Search for the cell housing the specified text and yield its (x, y) center coordinate. 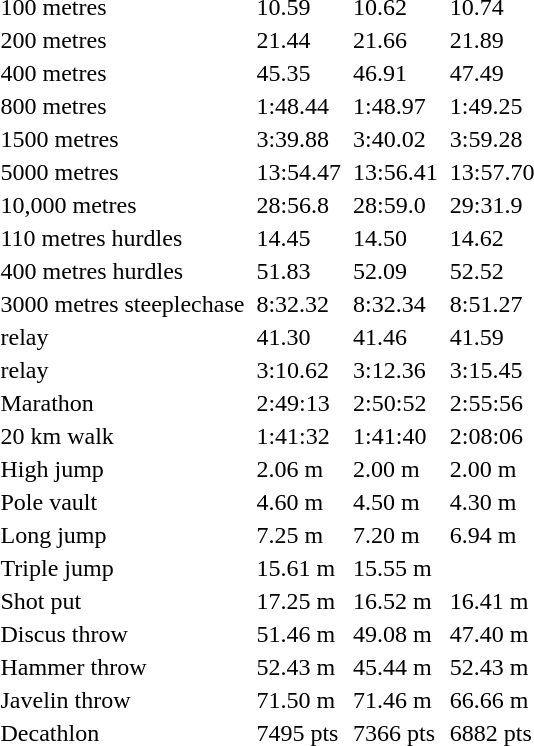
14.45 (299, 238)
7.20 m (396, 535)
41.30 (299, 337)
21.44 (299, 40)
16.52 m (396, 601)
13:56.41 (396, 172)
51.83 (299, 271)
41.46 (396, 337)
1:41:32 (299, 436)
14.50 (396, 238)
2:49:13 (299, 403)
28:59.0 (396, 205)
8:32.32 (299, 304)
2.00 m (396, 469)
3:40.02 (396, 139)
28:56.8 (299, 205)
2.06 m (299, 469)
46.91 (396, 73)
71.46 m (396, 700)
17.25 m (299, 601)
3:12.36 (396, 370)
45.44 m (396, 667)
15.55 m (396, 568)
3:39.88 (299, 139)
52.09 (396, 271)
2:50:52 (396, 403)
13:54.47 (299, 172)
15.61 m (299, 568)
1:48.44 (299, 106)
4.50 m (396, 502)
52.43 m (299, 667)
1:48.97 (396, 106)
51.46 m (299, 634)
3:10.62 (299, 370)
8:32.34 (396, 304)
71.50 m (299, 700)
4.60 m (299, 502)
49.08 m (396, 634)
1:41:40 (396, 436)
7.25 m (299, 535)
45.35 (299, 73)
21.66 (396, 40)
